Detect which cell encompasses the target text, then output its (x, y) center coordinate. 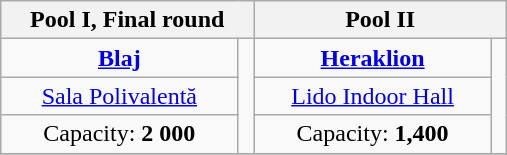
Capacity: 1,400 (373, 134)
Pool II (380, 20)
Lido Indoor Hall (373, 96)
Capacity: 2 000 (120, 134)
Sala Polivalentă (120, 96)
Heraklion (373, 58)
Pool I, Final round (128, 20)
Blaj (120, 58)
